From the cell containing the given text, extract its center point as (X, Y) coordinate. 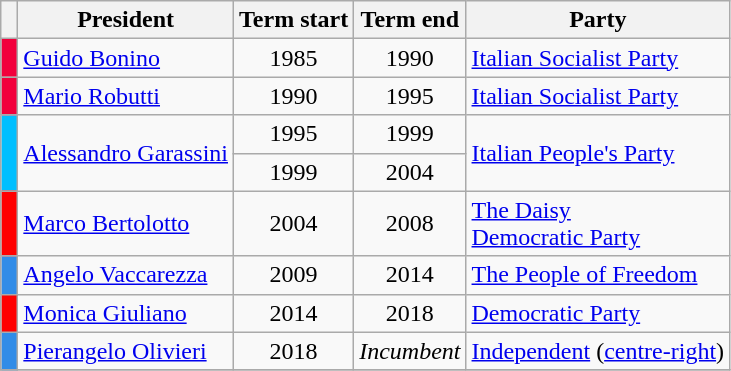
Italian People's Party (598, 153)
Independent (centre-right) (598, 351)
Incumbent (410, 351)
2009 (294, 275)
Pierangelo Olivieri (126, 351)
Mario Robutti (126, 96)
President (126, 20)
Marco Bertolotto (126, 224)
1985 (294, 58)
Party (598, 20)
Guido Bonino (126, 58)
Monica Giuliano (126, 313)
Angelo Vaccarezza (126, 275)
The People of Freedom (598, 275)
Alessandro Garassini (126, 153)
2008 (410, 224)
The DaisyDemocratic Party (598, 224)
Democratic Party (598, 313)
Term start (294, 20)
Term end (410, 20)
